Search for the cell housing the specified text and yield its [X, Y] center coordinate. 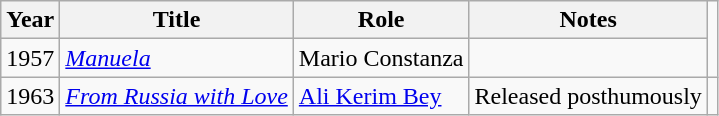
1963 [30, 96]
Notes [588, 20]
From Russia with Love [177, 96]
Manuela [177, 58]
Title [177, 20]
Year [30, 20]
Released posthumously [588, 96]
Role [381, 20]
Mario Constanza [381, 58]
Ali Kerim Bey [381, 96]
1957 [30, 58]
